Provide the [X, Y] coordinate of the cell's center where the given text is located.  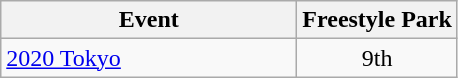
Freestyle Park [378, 20]
9th [378, 58]
2020 Tokyo [149, 58]
Event [149, 20]
